For the text-containing cell, return its midpoint in (x, y) coordinate format. 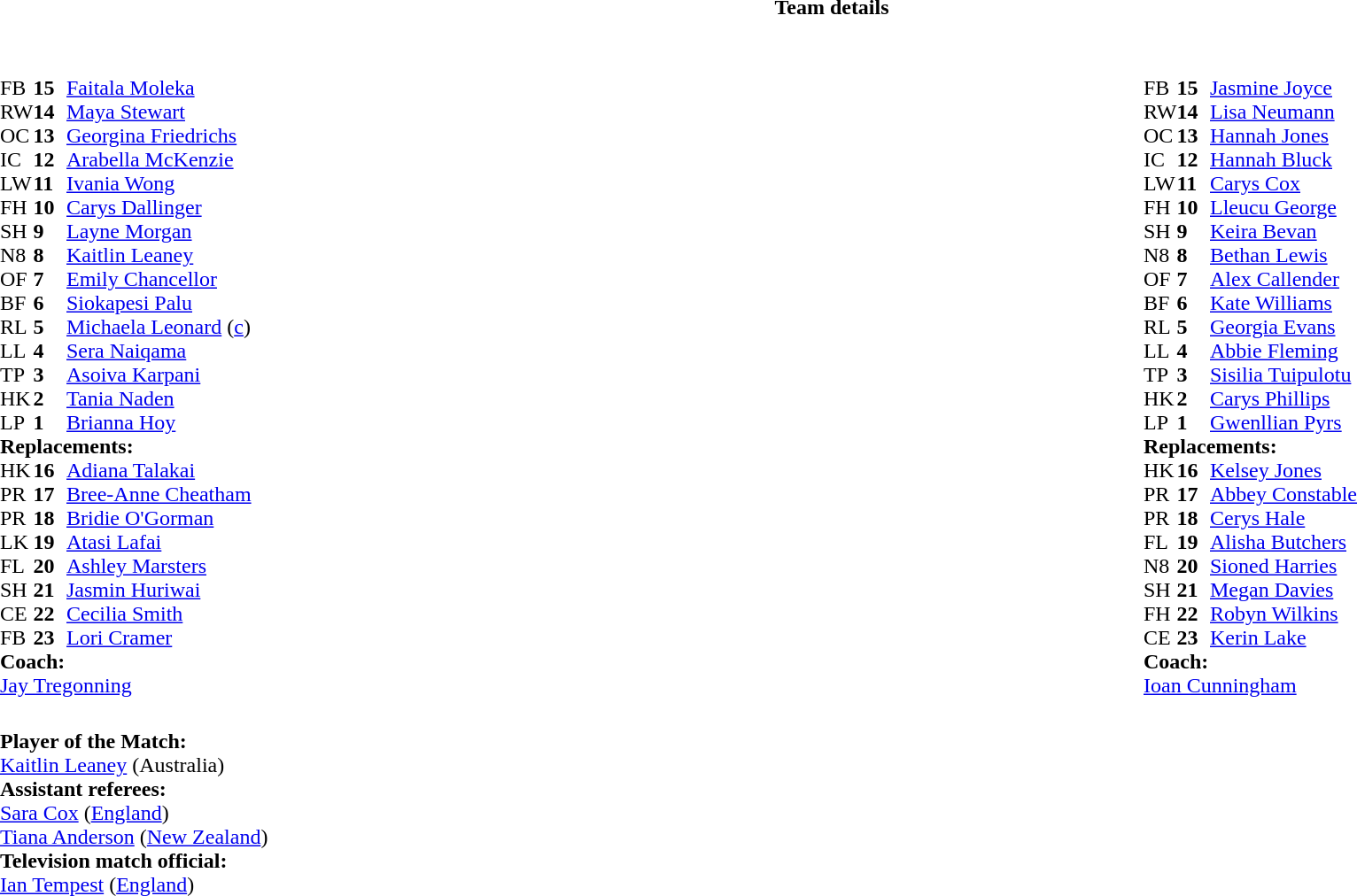
Ioan Cunningham (1251, 685)
Keira Bevan (1283, 232)
Sisilia Tuipulotu (1283, 375)
Asoiva Karpani (159, 375)
Lori Cramer (159, 637)
Atasi Lafai (159, 542)
Bree-Anne Cheatham (159, 494)
LK (17, 542)
Hannah Jones (1283, 136)
Emily Chancellor (159, 280)
Cecilia Smith (159, 614)
Carys Cox (1283, 184)
Carys Dallinger (159, 207)
Faitala Moleka (159, 89)
Kerin Lake (1283, 637)
Cerys Hale (1283, 519)
Bethan Lewis (1283, 255)
Maya Stewart (159, 112)
Siokapesi Palu (159, 303)
Jay Tregonning (126, 685)
Lisa Neumann (1283, 112)
Bridie O'Gorman (159, 519)
Megan Davies (1283, 590)
Kaitlin Leaney (159, 255)
Hannah Bluck (1283, 159)
Abbie Fleming (1283, 351)
Sioned Harries (1283, 567)
Abbey Constable (1283, 494)
Georgina Friedrichs (159, 136)
Adiana Talakai (159, 471)
Jasmine Joyce (1283, 89)
Kelsey Jones (1283, 471)
Ashley Marsters (159, 567)
Tania Naden (159, 398)
Carys Phillips (1283, 398)
Brianna Hoy (159, 423)
Ivania Wong (159, 184)
Gwenllian Pyrs (1283, 423)
Kate Williams (1283, 303)
Layne Morgan (159, 232)
Georgia Evans (1283, 328)
Sera Naiqama (159, 351)
Robyn Wilkins (1283, 614)
Alisha Butchers (1283, 542)
Michaela Leonard (c) (159, 328)
Lleucu George (1283, 207)
Arabella McKenzie (159, 159)
Alex Callender (1283, 280)
Jasmin Huriwai (159, 590)
